Provide the [x, y] coordinate of the cell's center where the given text is located.  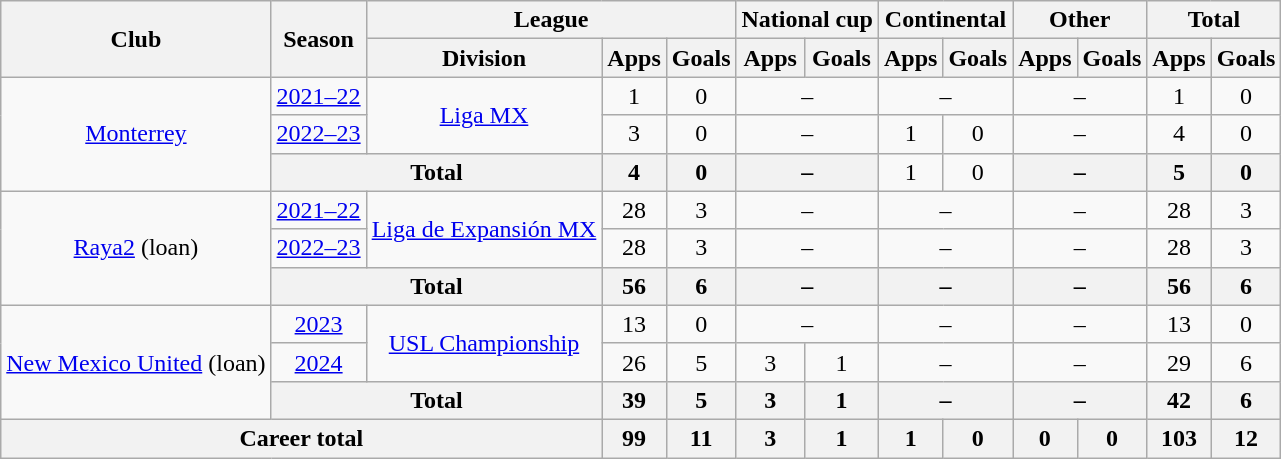
2023 [318, 324]
Club [136, 39]
Monterrey [136, 134]
42 [1179, 400]
Liga de Expansión MX [484, 229]
Other [1080, 20]
Raya2 (loan) [136, 248]
29 [1179, 362]
2024 [318, 362]
USL Championship [484, 343]
39 [634, 400]
League [551, 20]
26 [634, 362]
Continental [945, 20]
National cup [807, 20]
Season [318, 39]
11 [701, 438]
103 [1179, 438]
Liga MX [484, 115]
Career total [302, 438]
99 [634, 438]
New Mexico United (loan) [136, 362]
Division [484, 58]
12 [1246, 438]
